Return (X, Y) of the center of cell containing provided text 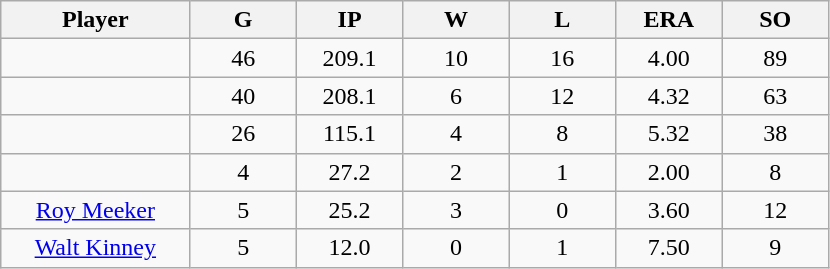
4.00 (669, 58)
10 (456, 58)
16 (562, 58)
7.50 (669, 248)
L (562, 20)
40 (243, 96)
3 (456, 210)
Player (96, 20)
3.60 (669, 210)
26 (243, 134)
W (456, 20)
5.32 (669, 134)
4.32 (669, 96)
9 (776, 248)
46 (243, 58)
38 (776, 134)
6 (456, 96)
209.1 (349, 58)
2.00 (669, 172)
12.0 (349, 248)
115.1 (349, 134)
ERA (669, 20)
G (243, 20)
SO (776, 20)
IP (349, 20)
63 (776, 96)
27.2 (349, 172)
89 (776, 58)
2 (456, 172)
208.1 (349, 96)
Roy Meeker (96, 210)
Walt Kinney (96, 248)
25.2 (349, 210)
